Scan for the cell matching the given text and deliver its (x, y) coordinate at center. 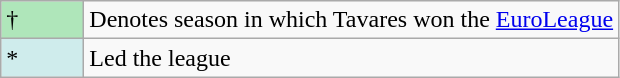
† (42, 20)
Led the league (352, 58)
Denotes season in which Tavares won the EuroLeague (352, 20)
* (42, 58)
